Output the (X, Y) coordinate of the center of the cell containing the given text.  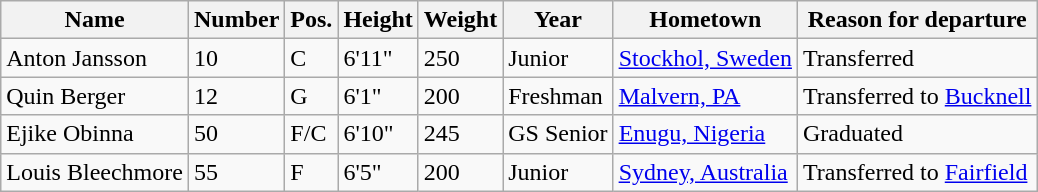
12 (236, 96)
Weight (460, 20)
F/C (312, 134)
Name (95, 20)
F (312, 172)
245 (460, 134)
6'11" (378, 58)
10 (236, 58)
50 (236, 134)
Year (558, 20)
G (312, 96)
C (312, 58)
Hometown (705, 20)
Height (378, 20)
55 (236, 172)
Louis Bleechmore (95, 172)
Anton Jansson (95, 58)
6'1" (378, 96)
Sydney, Australia (705, 172)
250 (460, 58)
6'10" (378, 134)
Transferred to Fairfield (916, 172)
Graduated (916, 134)
6'5" (378, 172)
Freshman (558, 96)
Number (236, 20)
Reason for departure (916, 20)
Stockhol, Sweden (705, 58)
Ejike Obinna (95, 134)
Enugu, Nigeria (705, 134)
Quin Berger (95, 96)
Pos. (312, 20)
Transferred (916, 58)
Malvern, PA (705, 96)
GS Senior (558, 134)
Transferred to Bucknell (916, 96)
